Determine the (X, Y) coordinate at the center of the cell enclosing the given text.  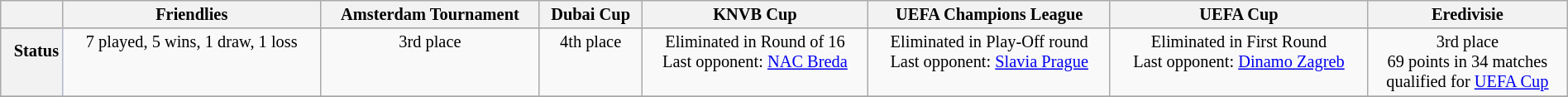
Eredivisie (1468, 14)
3rd place (430, 62)
KNVB Cup (755, 14)
3rd place69 points in 34 matchesqualified for UEFA Cup (1468, 62)
Amsterdam Tournament (430, 14)
Eliminated in Round of 16Last opponent: NAC Breda (755, 62)
Friendlies (192, 14)
4th place (590, 62)
Dubai Cup (590, 14)
Status (31, 62)
UEFA Cup (1239, 14)
Eliminated in Play-Off roundLast opponent: Slavia Prague (989, 62)
7 played, 5 wins, 1 draw, 1 loss (192, 62)
UEFA Champions League (989, 14)
Eliminated in First RoundLast opponent: Dinamo Zagreb (1239, 62)
